Find where the given text appears and provide that cell's center as (X, Y) coordinate. 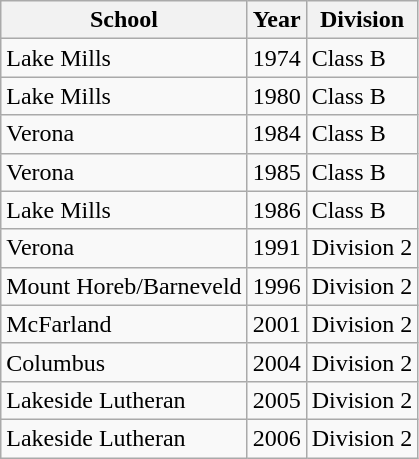
School (124, 20)
Year (276, 20)
2004 (276, 362)
McFarland (124, 324)
1974 (276, 58)
1986 (276, 210)
1980 (276, 96)
Division (362, 20)
1985 (276, 172)
1996 (276, 286)
Mount Horeb/Barneveld (124, 286)
1991 (276, 248)
2006 (276, 438)
Columbus (124, 362)
2005 (276, 400)
2001 (276, 324)
1984 (276, 134)
